Search for the cell housing the specified text and yield its [x, y] center coordinate. 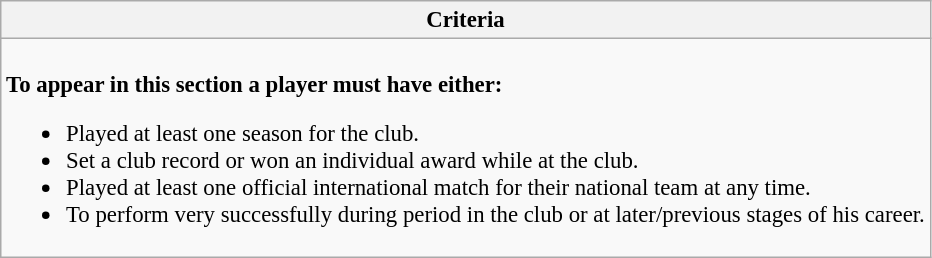
Criteria [466, 20]
